Locate the cell with the specified text and output its [X, Y] center coordinate. 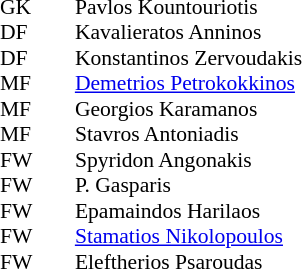
Spyridon Angonakis [188, 160]
Demetrios Petrokokkinos [188, 83]
Stamatios Nikolopoulos [188, 237]
P. Gasparis [188, 185]
Kavalieratos Anninos [188, 33]
Konstantinos Zervoudakis [188, 58]
Stavros Antoniadis [188, 135]
Georgios Karamanos [188, 109]
Epamaindos Harilaos [188, 211]
